Search for the cell housing the specified text and yield its [X, Y] center coordinate. 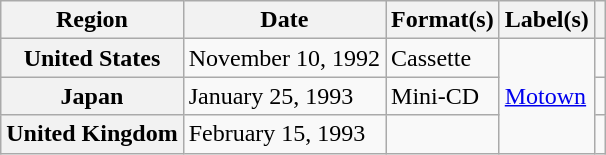
Japan [92, 96]
Date [284, 20]
Cassette [443, 58]
Format(s) [443, 20]
United Kingdom [92, 134]
November 10, 1992 [284, 58]
Label(s) [546, 20]
Mini-CD [443, 96]
United States [92, 58]
February 15, 1993 [284, 134]
Motown [546, 96]
Region [92, 20]
January 25, 1993 [284, 96]
